Locate the cell with the specified text and output its (x, y) center coordinate. 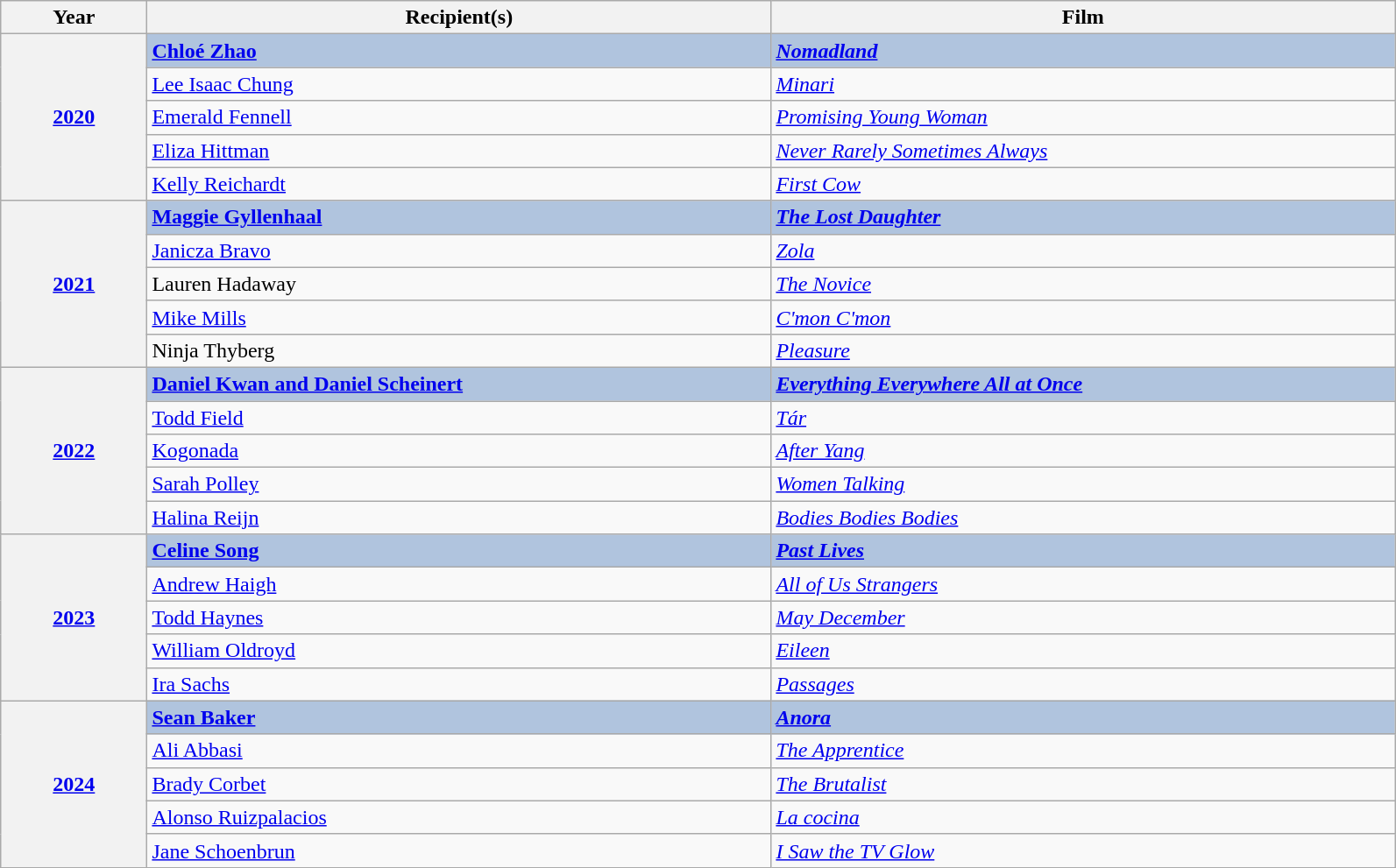
Never Rarely Sometimes Always (1083, 151)
The Novice (1083, 284)
May December (1083, 617)
Ali Abbasi (459, 751)
Minari (1083, 84)
Emerald Fennell (459, 117)
2024 (74, 784)
2022 (74, 450)
The Apprentice (1083, 751)
Film (1083, 18)
Ninja Thyberg (459, 350)
La cocina (1083, 817)
First Cow (1083, 184)
2023 (74, 617)
2021 (74, 284)
All of Us Strangers (1083, 584)
C'mon C'mon (1083, 317)
Anora (1083, 717)
Maggie Gyllenhaal (459, 217)
Halina Reijn (459, 518)
William Oldroyd (459, 651)
Janicza Bravo (459, 251)
Everything Everywhere All at Once (1083, 384)
Lauren Hadaway (459, 284)
Past Lives (1083, 551)
Year (74, 18)
Zola (1083, 251)
Jane Schoenbrun (459, 850)
2020 (74, 117)
Eileen (1083, 651)
Daniel Kwan and Daniel Scheinert (459, 384)
Promising Young Woman (1083, 117)
After Yang (1083, 451)
Chloé Zhao (459, 51)
Kogonada (459, 451)
I Saw the TV Glow (1083, 850)
Andrew Haigh (459, 584)
Women Talking (1083, 484)
Recipient(s) (459, 18)
Tár (1083, 418)
Brady Corbet (459, 784)
Eliza Hittman (459, 151)
Mike Mills (459, 317)
Alonso Ruizpalacios (459, 817)
Sean Baker (459, 717)
Nomadland (1083, 51)
Lee Isaac Chung (459, 84)
Passages (1083, 684)
Pleasure (1083, 350)
Bodies Bodies Bodies (1083, 518)
Ira Sachs (459, 684)
The Brutalist (1083, 784)
Todd Haynes (459, 617)
Todd Field (459, 418)
Sarah Polley (459, 484)
Celine Song (459, 551)
Kelly Reichardt (459, 184)
The Lost Daughter (1083, 217)
